Pinpoint the cell where the given text exists, returning its [x, y] midpoint coordinate. 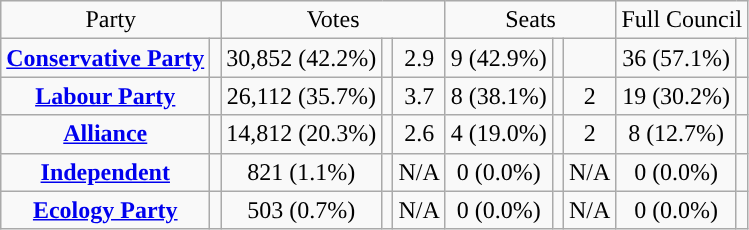
9 (42.9%) [498, 58]
Votes [334, 20]
3.7 [419, 96]
2.6 [419, 134]
19 (30.2%) [676, 96]
30,852 (42.2%) [302, 58]
Independent [106, 172]
503 (0.7%) [302, 210]
Conservative Party [106, 58]
Ecology Party [106, 210]
26,112 (35.7%) [302, 96]
Labour Party [106, 96]
2.9 [419, 58]
821 (1.1%) [302, 172]
36 (57.1%) [676, 58]
Party [111, 20]
8 (38.1%) [498, 96]
Seats [530, 20]
8 (12.7%) [676, 134]
Full Council [682, 20]
14,812 (20.3%) [302, 134]
4 (19.0%) [498, 134]
Alliance [106, 134]
